Scan for the cell matching the given text and deliver its (x, y) coordinate at center. 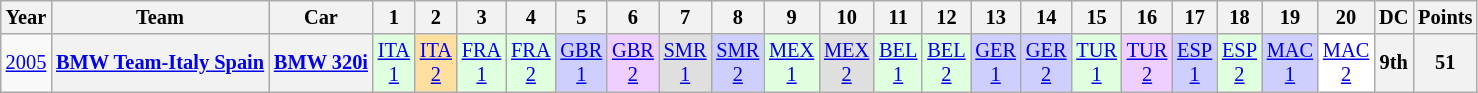
DC (1394, 17)
TUR2 (1147, 63)
GBR1 (582, 63)
Points (1445, 17)
12 (946, 17)
5 (582, 17)
Car (321, 17)
ITA1 (394, 63)
GBR2 (633, 63)
6 (633, 17)
GER2 (1046, 63)
9 (792, 17)
11 (898, 17)
MAC2 (1346, 63)
SMR1 (686, 63)
4 (530, 17)
3 (482, 17)
Year (26, 17)
17 (1194, 17)
ITA2 (436, 63)
13 (995, 17)
MAC1 (1290, 63)
FRA2 (530, 63)
20 (1346, 17)
2005 (26, 63)
14 (1046, 17)
ESP2 (1240, 63)
51 (1445, 63)
ESP1 (1194, 63)
BEL1 (898, 63)
BMW Team-Italy Spain (160, 63)
SMR2 (738, 63)
9th (1394, 63)
18 (1240, 17)
MEX1 (792, 63)
TUR1 (1096, 63)
GER1 (995, 63)
19 (1290, 17)
1 (394, 17)
Team (160, 17)
7 (686, 17)
BMW 320i (321, 63)
15 (1096, 17)
FRA1 (482, 63)
8 (738, 17)
2 (436, 17)
16 (1147, 17)
MEX2 (846, 63)
BEL2 (946, 63)
10 (846, 17)
